Capture the cell that displays the provided text and extract its [X, Y] central coordinate. 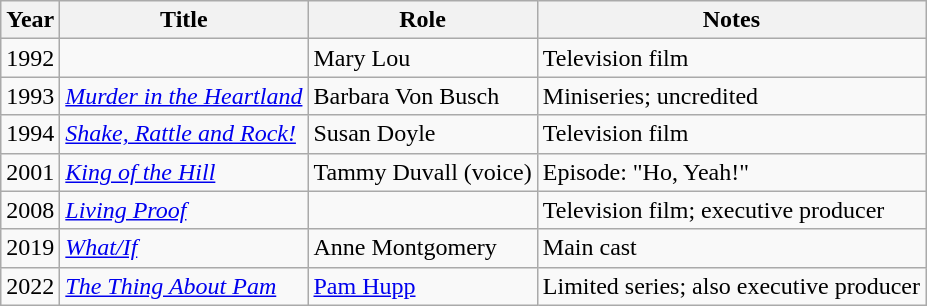
Mary Lou [422, 58]
2001 [30, 172]
1992 [30, 58]
Television film; executive producer [731, 210]
Pam Hupp [422, 286]
Barbara Von Busch [422, 96]
2022 [30, 286]
1993 [30, 96]
2019 [30, 248]
Main cast [731, 248]
The Thing About Pam [184, 286]
Title [184, 20]
1994 [30, 134]
Year [30, 20]
2008 [30, 210]
Miniseries; uncredited [731, 96]
Notes [731, 20]
What/If [184, 248]
Tammy Duvall (voice) [422, 172]
Shake, Rattle and Rock! [184, 134]
Anne Montgomery [422, 248]
Murder in the Heartland [184, 96]
Role [422, 20]
Limited series; also executive producer [731, 286]
Susan Doyle [422, 134]
Living Proof [184, 210]
King of the Hill [184, 172]
Episode: "Ho, Yeah!" [731, 172]
